Return the [x, y] coordinate for the center point of the cell that contains the specified text.  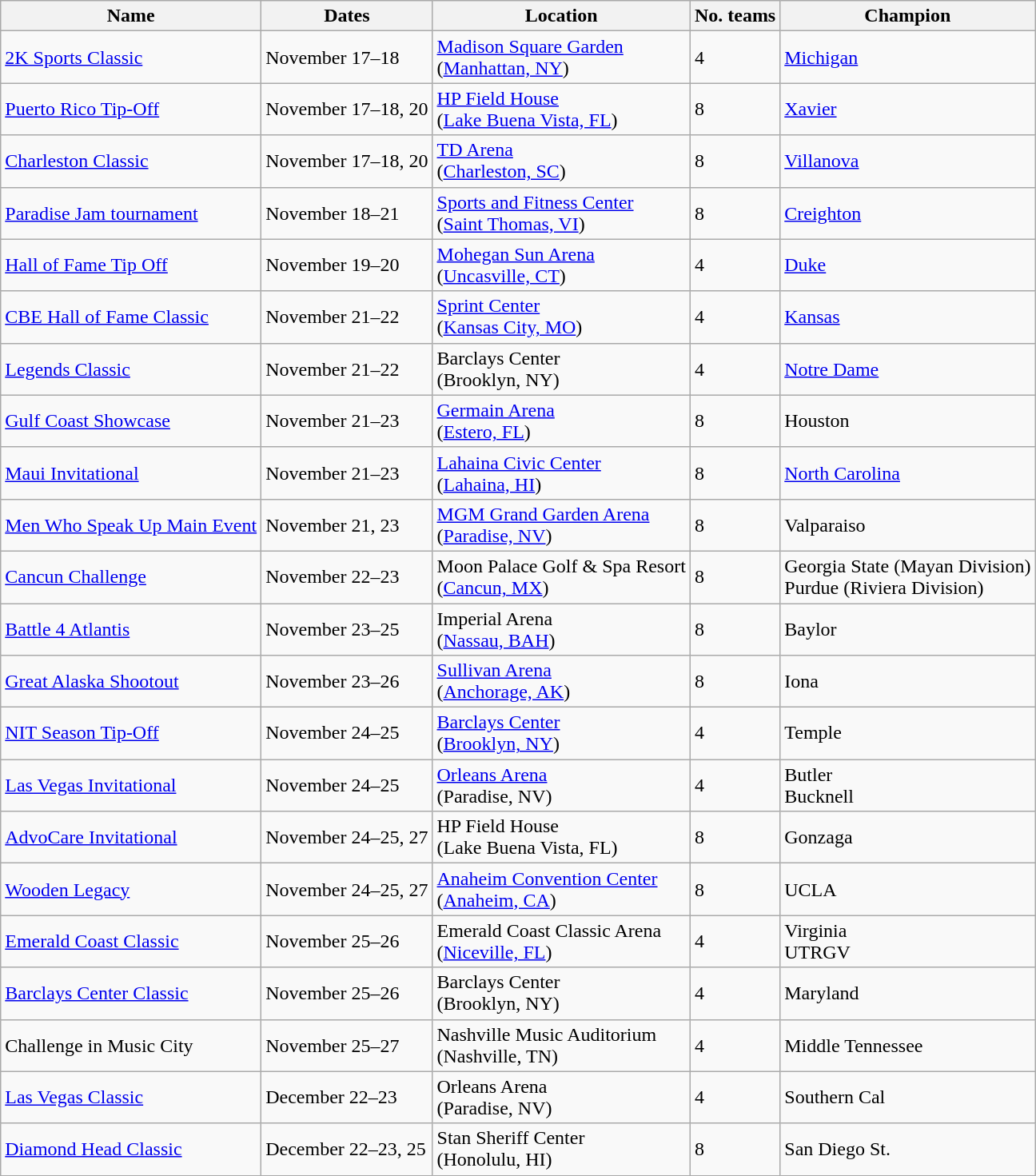
Paradise Jam tournament [131, 213]
Southern Cal [908, 1097]
Cancun Challenge [131, 577]
November 22–23 [347, 577]
ButlerBucknell [908, 785]
Barclays Center Classic [131, 993]
Location [561, 16]
Sullivan Arena (Anchorage, AK) [561, 681]
NIT Season Tip-Off [131, 734]
VirginiaUTRGV [908, 942]
San Diego St. [908, 1150]
Middle Tennessee [908, 1046]
Maui Invitational [131, 473]
UCLA [908, 889]
Houston [908, 421]
Anaheim Convention Center (Anaheim, CA) [561, 889]
Legends Classic [131, 369]
Villanova [908, 161]
November 18–21 [347, 213]
Sports and Fitness Center (Saint Thomas, VI) [561, 213]
December 22–23, 25 [347, 1150]
Gonzaga [908, 838]
Temple [908, 734]
Las Vegas Invitational [131, 785]
Puerto Rico Tip-Off [131, 109]
Valparaiso [908, 524]
Stan Sheriff Center (Honolulu, HI) [561, 1150]
Maryland [908, 993]
Dates [347, 16]
Name [131, 16]
Michigan [908, 58]
Battle 4 Atlantis [131, 628]
Great Alaska Shootout [131, 681]
November 21, 23 [347, 524]
Champion [908, 16]
December 22–23 [347, 1097]
Emerald Coast Classic [131, 942]
Madison Square Garden (Manhattan, NY) [561, 58]
Iona [908, 681]
November 25–27 [347, 1046]
North Carolina [908, 473]
Gulf Coast Showcase [131, 421]
Challenge in Music City [131, 1046]
Notre Dame [908, 369]
Kansas [908, 317]
November 19–20 [347, 265]
Baylor [908, 628]
November 23–25 [347, 628]
Diamond Head Classic [131, 1150]
Imperial Arena (Nassau, BAH) [561, 628]
TD Arena (Charleston, SC) [561, 161]
2K Sports Classic [131, 58]
Emerald Coast Classic Arena (Niceville, FL) [561, 942]
Moon Palace Golf & Spa Resort (Cancun, MX) [561, 577]
Charleston Classic [131, 161]
November 17–18 [347, 58]
Xavier [908, 109]
Las Vegas Classic [131, 1097]
November 23–26 [347, 681]
Duke [908, 265]
Lahaina Civic Center (Lahaina, HI) [561, 473]
Wooden Legacy [131, 889]
Mohegan Sun Arena (Uncasville, CT) [561, 265]
Hall of Fame Tip Off [131, 265]
No. teams [735, 16]
Men Who Speak Up Main Event [131, 524]
Creighton [908, 213]
Sprint Center (Kansas City, MO) [561, 317]
MGM Grand Garden Arena (Paradise, NV) [561, 524]
CBE Hall of Fame Classic [131, 317]
Georgia State (Mayan Division)Purdue (Riviera Division) [908, 577]
Germain Arena (Estero, FL) [561, 421]
Nashville Music Auditorium (Nashville, TN) [561, 1046]
AdvoCare Invitational [131, 838]
